Scan for the cell matching the given text and deliver its [X, Y] coordinate at center. 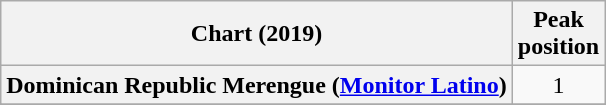
Peakposition [558, 34]
Dominican Republic Merengue (Monitor Latino) [257, 85]
1 [558, 85]
Chart (2019) [257, 34]
